Determine the [x, y] coordinate at the center of the cell enclosing the given text.  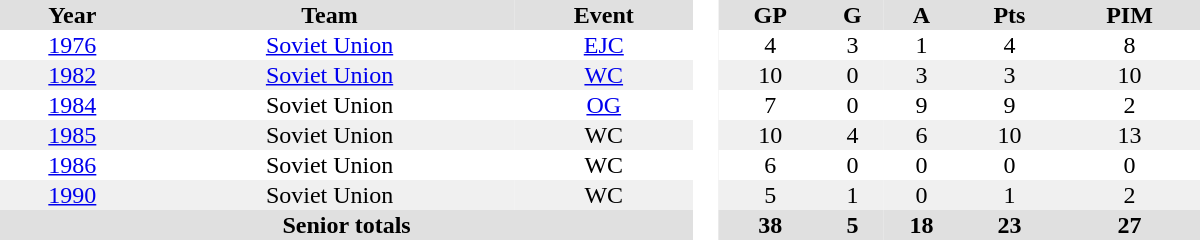
OG [604, 105]
Senior totals [346, 225]
1982 [72, 75]
13 [1130, 135]
PIM [1130, 15]
Pts [1010, 15]
27 [1130, 225]
38 [770, 225]
Team [330, 15]
1986 [72, 165]
G [853, 15]
A [922, 15]
1985 [72, 135]
8 [1130, 45]
1990 [72, 195]
1976 [72, 45]
1984 [72, 105]
23 [1010, 225]
Event [604, 15]
GP [770, 15]
Year [72, 15]
7 [770, 105]
18 [922, 225]
EJC [604, 45]
